Return [x, y] of the center of cell containing provided text 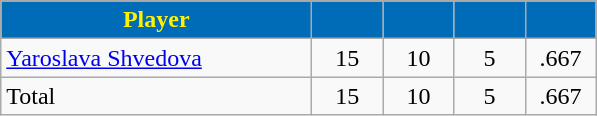
Total [156, 96]
Yaroslava Shvedova [156, 58]
Player [156, 20]
